Output the (X, Y) coordinate of the center of the cell containing the given text.  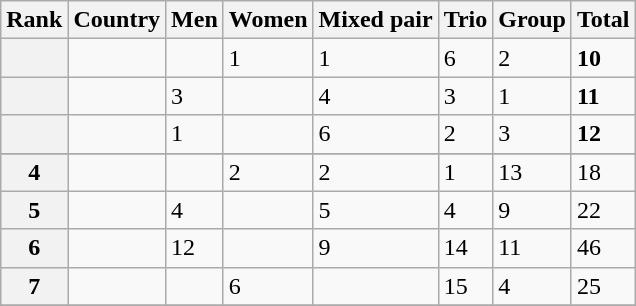
18 (603, 172)
Women (268, 20)
7 (34, 286)
Trio (466, 20)
Group (532, 20)
Total (603, 20)
Mixed pair (376, 20)
Men (195, 20)
22 (603, 210)
15 (466, 286)
Rank (34, 20)
Country (117, 20)
46 (603, 248)
25 (603, 286)
10 (603, 58)
14 (466, 248)
13 (532, 172)
